Output the [x, y] coordinate of the center of the cell containing the given text.  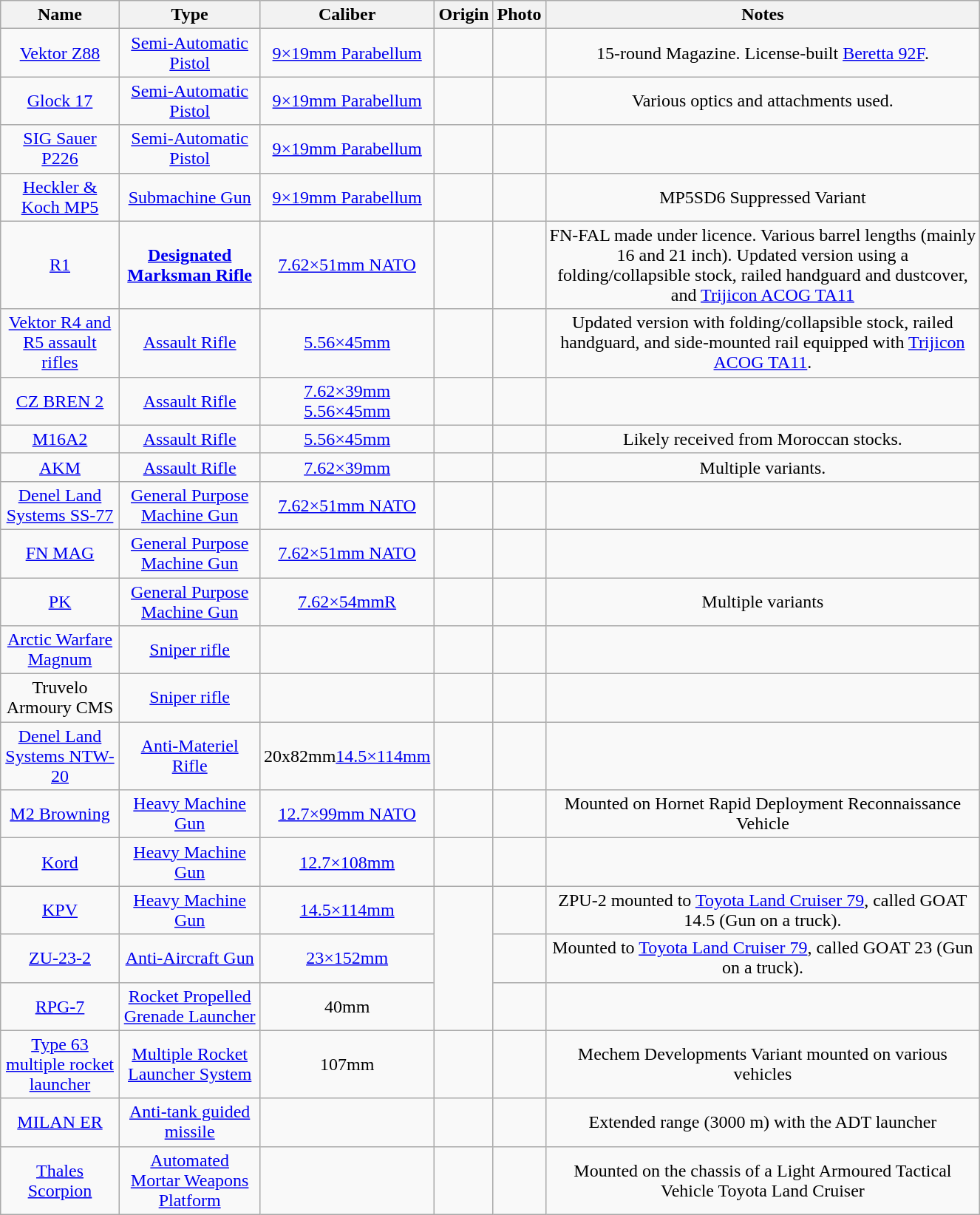
AKM [60, 467]
Anti-Materiel Rifle [190, 756]
14.5×114mm [347, 911]
Updated version with folding/collapsible stock, railed handguard, and side-mounted rail equipped with Trijicon ACOG TA11. [763, 343]
MP5SD6 Suppressed Variant [763, 197]
ZU-23-2 [60, 958]
Mechem Developments Variant mounted on various vehicles [763, 1064]
Name [60, 15]
Thales Scorpion [60, 1180]
Submachine Gun [190, 197]
Truvelo Armoury CMS [60, 698]
Mounted to Toyota Land Cruiser 79, called GOAT 23 (Gun on a truck). [763, 958]
Glock 17 [60, 101]
M16A2 [60, 439]
12.7×99mm NATO [347, 814]
KPV [60, 911]
7.62×54mmR [347, 602]
PK [60, 602]
Heckler & Koch MP5 [60, 197]
RPG-7 [60, 1007]
Denel Land Systems SS-77 [60, 506]
23×152mm [347, 958]
Rocket Propelled Grenade Launcher [190, 1007]
MILAN ER [60, 1122]
FN MAG [60, 553]
15-round Magazine. License-built Beretta 92F. [763, 53]
Mounted on the chassis of a Light Armoured Tactical Vehicle Toyota Land Cruiser [763, 1180]
Notes [763, 15]
Designated Marksman Rifle [190, 265]
40mm [347, 1007]
R1 [60, 265]
Anti-Aircraft Gun [190, 958]
Arctic Warfare Magnum [60, 650]
SIG Sauer P226 [60, 149]
Extended range (3000 m) with the ADT launcher [763, 1122]
Kord [60, 862]
12.7×108mm [347, 862]
Multiple variants. [763, 467]
Anti-tank guided missile [190, 1122]
CZ BREN 2 [60, 401]
Photo [519, 15]
7.62×39mm [347, 467]
Likely received from Moroccan stocks. [763, 439]
Mounted on Hornet Rapid Deployment Reconnaissance Vehicle [763, 814]
Multiple Rocket Launcher System [190, 1064]
Multiple variants [763, 602]
Type 63 multiple rocket launcher [60, 1064]
Various optics and attachments used. [763, 101]
ZPU-2 mounted to Toyota Land Cruiser 79, called GOAT 14.5 (Gun on a truck). [763, 911]
7.62×39mm5.56×45mm [347, 401]
Denel Land Systems NTW-20 [60, 756]
Caliber [347, 15]
107mm [347, 1064]
Type [190, 15]
Vektor Z88 [60, 53]
Automated Mortar Weapons Platform [190, 1180]
Vektor R4 and R5 assault rifles [60, 343]
M2 Browning [60, 814]
20x82mm14.5×114mm [347, 756]
Origin [464, 15]
